Detect which cell encompasses the target text, then output its (X, Y) center coordinate. 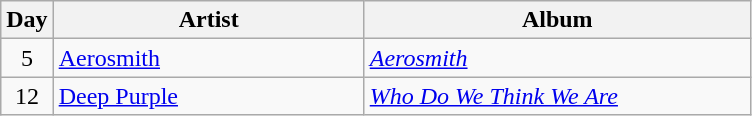
Who Do We Think We Are (557, 96)
Deep Purple (208, 96)
Artist (208, 20)
Album (557, 20)
5 (27, 58)
12 (27, 96)
Day (27, 20)
